Extract the (X, Y) coordinate from the center of the cell holding the provided text.  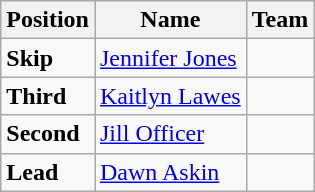
Dawn Askin (170, 172)
Kaitlyn Lawes (170, 96)
Jill Officer (170, 134)
Team (280, 20)
Name (170, 20)
Position (48, 20)
Third (48, 96)
Second (48, 134)
Jennifer Jones (170, 58)
Skip (48, 58)
Lead (48, 172)
